For the text-containing cell, return its midpoint in [X, Y] coordinate format. 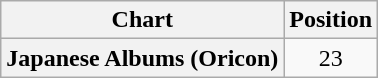
Position [331, 20]
23 [331, 58]
Japanese Albums (Oricon) [142, 58]
Chart [142, 20]
